Return the [x, y] coordinate for the center point of the cell that contains the specified text.  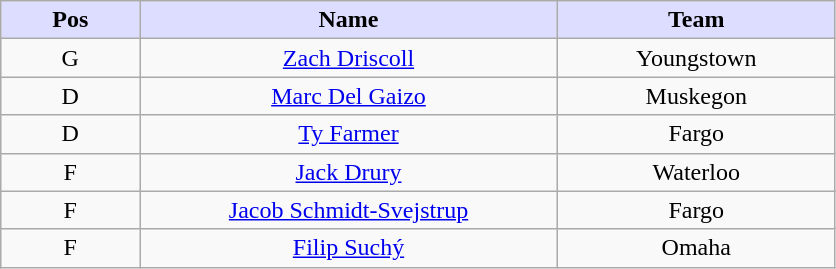
Pos [70, 20]
G [70, 58]
Jacob Schmidt-Svejstrup [348, 210]
Zach Driscoll [348, 58]
Marc Del Gaizo [348, 96]
Waterloo [696, 172]
Muskegon [696, 96]
Ty Farmer [348, 134]
Team [696, 20]
Name [348, 20]
Jack Drury [348, 172]
Filip Suchý [348, 248]
Omaha [696, 248]
Youngstown [696, 58]
